Provide the (x, y) coordinate of the cell's center where the given text is located.  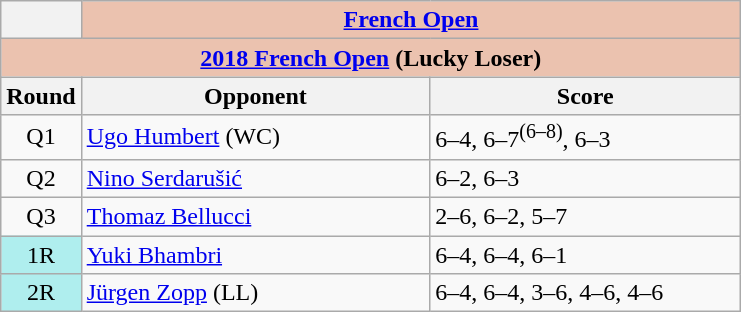
Nino Serdarušić (256, 178)
6–4, 6–4, 6–1 (586, 255)
Q1 (41, 138)
2018 French Open (Lucky Loser) (371, 58)
Q3 (41, 217)
6–4, 6–7(6–8), 6–3 (586, 138)
Thomaz Bellucci (256, 217)
Jürgen Zopp (LL) (256, 293)
1R (41, 255)
Score (586, 96)
Round (41, 96)
Ugo Humbert (WC) (256, 138)
6–4, 6–4, 3–6, 4–6, 4–6 (586, 293)
Opponent (256, 96)
Q2 (41, 178)
2–6, 6–2, 5–7 (586, 217)
2R (41, 293)
6–2, 6–3 (586, 178)
Yuki Bhambri (256, 255)
French Open (411, 20)
